Extract the (x, y) coordinate from the center of the cell holding the provided text.  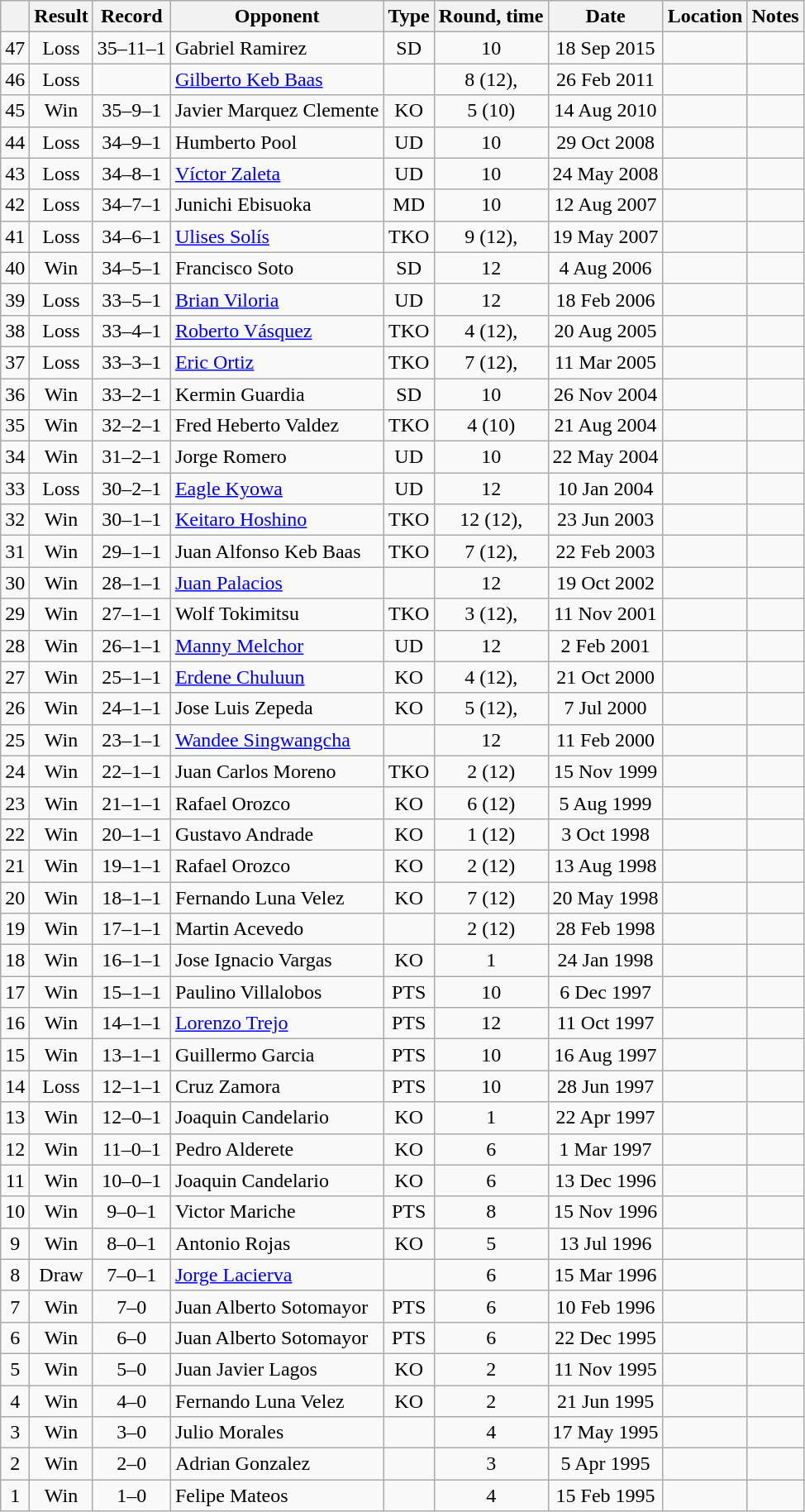
35 (15, 426)
4 Aug 2006 (605, 268)
13 (15, 1118)
3 Oct 1998 (605, 834)
13 Aug 1998 (605, 866)
9 (12), (491, 236)
19–1–1 (131, 866)
3–0 (131, 1433)
22 Apr 1997 (605, 1118)
14 Aug 2010 (605, 111)
35–11–1 (131, 48)
Adrian Gonzalez (277, 1464)
26 (15, 708)
17–1–1 (131, 929)
20 Aug 2005 (605, 331)
33–3–1 (131, 362)
2 Feb 2001 (605, 646)
28 (15, 646)
22 Dec 1995 (605, 1338)
18 Sep 2015 (605, 48)
10 Feb 1996 (605, 1306)
1 (12) (491, 834)
26 Nov 2004 (605, 394)
Gabriel Ramirez (277, 48)
8–0–1 (131, 1243)
11 Nov 2001 (605, 614)
10–0–1 (131, 1181)
17 (15, 992)
Keitaro Hoshino (277, 520)
Julio Morales (277, 1433)
Gustavo Andrade (277, 834)
14–1–1 (131, 1023)
33 (15, 489)
Antonio Rojas (277, 1243)
34–5–1 (131, 268)
15 (15, 1055)
23 (15, 803)
43 (15, 174)
Felipe Mateos (277, 1495)
22 May 2004 (605, 457)
Manny Melchor (277, 646)
23–1–1 (131, 740)
20–1–1 (131, 834)
20 May 1998 (605, 897)
Jorge Lacierva (277, 1275)
Javier Marquez Clemente (277, 111)
12–0–1 (131, 1118)
Cruz Zamora (277, 1086)
Opponent (277, 17)
45 (15, 111)
6–0 (131, 1338)
28 Feb 1998 (605, 929)
Víctor Zaleta (277, 174)
26 Feb 2011 (605, 79)
18–1–1 (131, 897)
Draw (61, 1275)
40 (15, 268)
13 Jul 1996 (605, 1243)
33–2–1 (131, 394)
7 Jul 2000 (605, 708)
5 Apr 1995 (605, 1464)
Wolf Tokimitsu (277, 614)
11 Mar 2005 (605, 362)
5 (10) (491, 111)
Junichi Ebisuoka (277, 205)
25–1–1 (131, 677)
13 Dec 1996 (605, 1181)
34–7–1 (131, 205)
Lorenzo Trejo (277, 1023)
1 Mar 1997 (605, 1149)
25 (15, 740)
14 (15, 1086)
32 (15, 520)
24 Jan 1998 (605, 961)
21 (15, 866)
34 (15, 457)
41 (15, 236)
Juan Javier Lagos (277, 1369)
5–0 (131, 1369)
30–1–1 (131, 520)
39 (15, 299)
34–6–1 (131, 236)
15 Feb 1995 (605, 1495)
30 (15, 583)
Paulino Villalobos (277, 992)
12 Aug 2007 (605, 205)
36 (15, 394)
Guillermo Garcia (277, 1055)
16–1–1 (131, 961)
6 (12) (491, 803)
8 (12), (491, 79)
22 (15, 834)
21–1–1 (131, 803)
Roberto Vásquez (277, 331)
12 (12), (491, 520)
Erdene Chuluun (277, 677)
11 Nov 1995 (605, 1369)
2–0 (131, 1464)
29 Oct 2008 (605, 142)
31 (15, 551)
18 (15, 961)
4 (10) (491, 426)
19 May 2007 (605, 236)
31–2–1 (131, 457)
Juan Alfonso Keb Baas (277, 551)
Record (131, 17)
29–1–1 (131, 551)
46 (15, 79)
26–1–1 (131, 646)
Result (61, 17)
27–1–1 (131, 614)
7 (12) (491, 897)
MD (408, 205)
Jorge Romero (277, 457)
27 (15, 677)
32–2–1 (131, 426)
21 Jun 1995 (605, 1401)
3 (12), (491, 614)
4–0 (131, 1401)
Date (605, 17)
Eagle Kyowa (277, 489)
Juan Carlos Moreno (277, 771)
22 Feb 2003 (605, 551)
24 (15, 771)
19 Oct 2002 (605, 583)
21 Aug 2004 (605, 426)
34–9–1 (131, 142)
9–0–1 (131, 1212)
5 Aug 1999 (605, 803)
Notes (775, 17)
34–8–1 (131, 174)
16 Aug 1997 (605, 1055)
24 May 2008 (605, 174)
Brian Viloria (277, 299)
15 Nov 1996 (605, 1212)
11 (15, 1181)
Martin Acevedo (277, 929)
5 (12), (491, 708)
29 (15, 614)
Fred Heberto Valdez (277, 426)
22–1–1 (131, 771)
Round, time (491, 17)
Jose Luis Zepeda (277, 708)
30–2–1 (131, 489)
35–9–1 (131, 111)
Wandee Singwangcha (277, 740)
28 Jun 1997 (605, 1086)
Kermin Guardia (277, 394)
42 (15, 205)
28–1–1 (131, 583)
Ulises Solís (277, 236)
Humberto Pool (277, 142)
38 (15, 331)
11–0–1 (131, 1149)
15 Nov 1999 (605, 771)
16 (15, 1023)
9 (15, 1243)
44 (15, 142)
13–1–1 (131, 1055)
33–5–1 (131, 299)
Location (705, 17)
23 Jun 2003 (605, 520)
1–0 (131, 1495)
12–1–1 (131, 1086)
7–0 (131, 1306)
Juan Palacios (277, 583)
Victor Mariche (277, 1212)
21 Oct 2000 (605, 677)
33–4–1 (131, 331)
7–0–1 (131, 1275)
20 (15, 897)
18 Feb 2006 (605, 299)
24–1–1 (131, 708)
17 May 1995 (605, 1433)
47 (15, 48)
Francisco Soto (277, 268)
7 (15, 1306)
6 Dec 1997 (605, 992)
11 Oct 1997 (605, 1023)
Jose Ignacio Vargas (277, 961)
15–1–1 (131, 992)
Gilberto Keb Baas (277, 79)
Pedro Alderete (277, 1149)
Type (408, 17)
19 (15, 929)
10 Jan 2004 (605, 489)
37 (15, 362)
11 Feb 2000 (605, 740)
15 Mar 1996 (605, 1275)
Eric Ortiz (277, 362)
